Capture the cell that displays the provided text and extract its [x, y] central coordinate. 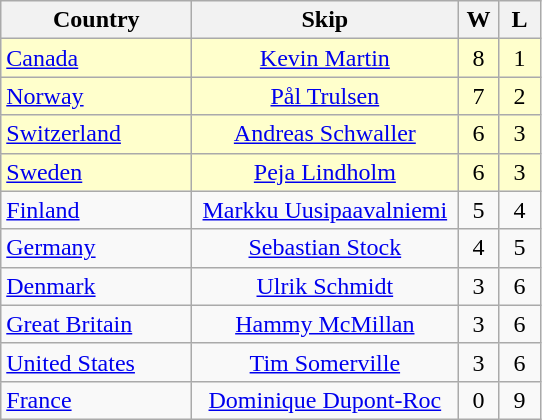
Norway [96, 96]
8 [478, 58]
Germany [96, 248]
Peja Lindholm [325, 172]
Markku Uusipaavalniemi [325, 210]
Ulrik Schmidt [325, 286]
W [478, 20]
Sweden [96, 172]
Hammy McMillan [325, 324]
Switzerland [96, 134]
Andreas Schwaller [325, 134]
Dominique Dupont-Roc [325, 400]
Canada [96, 58]
0 [478, 400]
Country [96, 20]
9 [520, 400]
Sebastian Stock [325, 248]
7 [478, 96]
1 [520, 58]
Tim Somerville [325, 362]
2 [520, 96]
Kevin Martin [325, 58]
France [96, 400]
L [520, 20]
Denmark [96, 286]
Great Britain [96, 324]
Finland [96, 210]
United States [96, 362]
Pål Trulsen [325, 96]
Skip [325, 20]
